Detect which cell encompasses the target text, then output its [x, y] center coordinate. 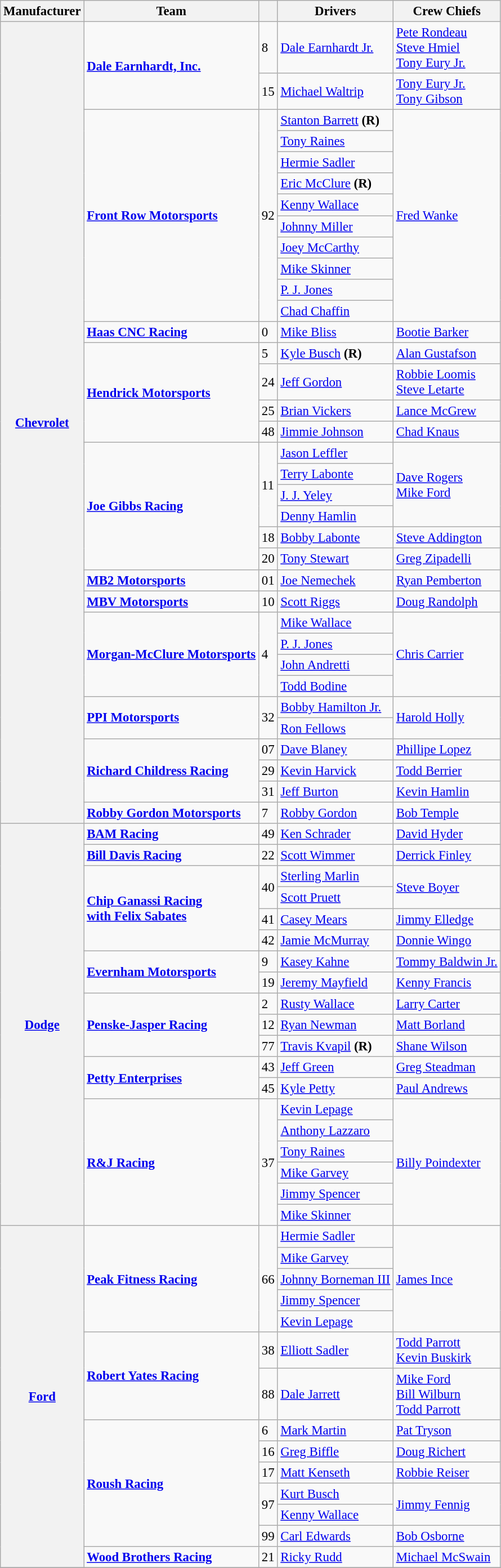
Crew Chiefs [447, 11]
Robert Yates Racing [171, 1376]
77 [268, 1046]
40 [268, 888]
0 [268, 332]
Carl Edwards [336, 1536]
Pete Rondeau Steve Hmiel Tony Eury Jr. [447, 48]
Brian Vickers [336, 411]
Johnny Borneman III [336, 1279]
97 [268, 1505]
Casey Mears [336, 919]
Steve Boyer [447, 888]
Scott Wimmer [336, 856]
Anthony Lazzaro [336, 1131]
Joey McCarthy [336, 247]
Robbie Reiser [447, 1473]
66 [268, 1279]
Dave Rogers Mike Ford [447, 485]
Denny Hamlin [336, 516]
19 [268, 982]
4 [268, 654]
5 [268, 353]
Greg Zipadelli [447, 559]
Morgan-McClure Motorsports [171, 654]
Jamie McMurray [336, 940]
Rusty Wallace [336, 1004]
Steve Addington [447, 538]
Doug Richert [447, 1451]
49 [268, 834]
Fred Wanke [447, 216]
Bill Davis Racing [171, 856]
Alan Gustafson [447, 353]
Robby Gordon Motorsports [171, 813]
Ryan Pemberton [447, 580]
Bootie Barker [447, 332]
Jimmy Elledge [447, 919]
Sterling Marlin [336, 877]
Dale Earnhardt, Inc. [171, 66]
Harold Holly [447, 718]
07 [268, 750]
Jason Leffler [336, 453]
Shane Wilson [447, 1046]
41 [268, 919]
Terry Labonte [336, 474]
Dodge [42, 1024]
Dave Blaney [336, 750]
Pat Tryson [447, 1431]
John Andretti [336, 665]
Kyle Busch (R) [336, 353]
Roush Racing [171, 1484]
7 [268, 813]
Front Row Motorsports [171, 216]
Matt Borland [447, 1025]
Scott Pruett [336, 898]
32 [268, 718]
Mike Bliss [336, 332]
01 [268, 580]
Dale Earnhardt Jr. [336, 48]
Todd Parrott Kevin Buskirk [447, 1351]
Todd Berrier [447, 771]
16 [268, 1451]
Ken Schrader [336, 834]
Peak Fitness Racing [171, 1279]
24 [268, 382]
18 [268, 538]
Doug Randolph [447, 602]
Ricky Rudd [336, 1557]
Tommy Baldwin Jr. [447, 961]
17 [268, 1473]
Scott Riggs [336, 602]
Ron Fellows [336, 728]
Joe Gibbs Racing [171, 506]
Jeff Green [336, 1067]
Derrick Finley [447, 856]
Donnie Wingo [447, 940]
21 [268, 1557]
Joe Nemechek [336, 580]
29 [268, 771]
Ryan Newman [336, 1025]
Wood Brothers Racing [171, 1557]
Kyle Petty [336, 1088]
Chris Carrier [447, 654]
Kasey Kahne [336, 961]
Tony Stewart [336, 559]
Paul Andrews [447, 1088]
Richard Childress Racing [171, 770]
38 [268, 1351]
Stanton Barrett (R) [336, 121]
Lance McGrew [447, 411]
Robbie Loomis Steve Letarte [447, 382]
Penske-Jasper Racing [171, 1025]
Elliott Sadler [336, 1351]
92 [268, 216]
Kevin Harvick [336, 771]
James Ince [447, 1279]
PPI Motorsports [171, 718]
Drivers [336, 11]
22 [268, 856]
Phillipe Lopez [447, 750]
Evernham Motorsports [171, 972]
Haas CNC Racing [171, 332]
Jeff Burton [336, 792]
12 [268, 1025]
Kevin Hamlin [447, 792]
Mike Wallace [336, 622]
Hendrick Motorsports [171, 392]
42 [268, 940]
Chip Ganassi Racingwith Felix Sabates [171, 908]
Bob Temple [447, 813]
48 [268, 432]
Tony Eury Jr. Tony Gibson [447, 91]
6 [268, 1431]
Bob Osborne [447, 1536]
Mark Martin [336, 1431]
88 [268, 1394]
Mike Ford Bill Wilburn Todd Parrott [447, 1394]
10 [268, 602]
Manufacturer [42, 11]
Team [171, 11]
15 [268, 91]
Greg Steadman [447, 1067]
Jimmy Fennig [447, 1505]
Johnny Miller [336, 226]
Jimmie Johnson [336, 432]
11 [268, 485]
Todd Bodine [336, 686]
Kenny Francis [447, 982]
43 [268, 1067]
Billy Poindexter [447, 1162]
Michael McSwain [447, 1557]
45 [268, 1088]
20 [268, 559]
31 [268, 792]
25 [268, 411]
Larry Carter [447, 1004]
R&J Racing [171, 1162]
99 [268, 1536]
9 [268, 961]
J. J. Yeley [336, 496]
Travis Kvapil (R) [336, 1046]
Matt Kenseth [336, 1473]
Chad Chaffin [336, 311]
Michael Waltrip [336, 91]
MBV Motorsports [171, 602]
David Hyder [447, 834]
Eric McClure (R) [336, 184]
BAM Racing [171, 834]
Chevrolet [42, 423]
Bobby Hamilton Jr. [336, 707]
Ford [42, 1397]
Robby Gordon [336, 813]
Dale Jarrett [336, 1394]
Chad Knaus [447, 432]
2 [268, 1004]
37 [268, 1162]
Petty Enterprises [171, 1078]
Jeff Gordon [336, 382]
Kurt Busch [336, 1494]
Bobby Labonte [336, 538]
Greg Biffle [336, 1451]
8 [268, 48]
MB2 Motorsports [171, 580]
Jeremy Mayfield [336, 982]
